Locate the cell with the specified text and output its (x, y) center coordinate. 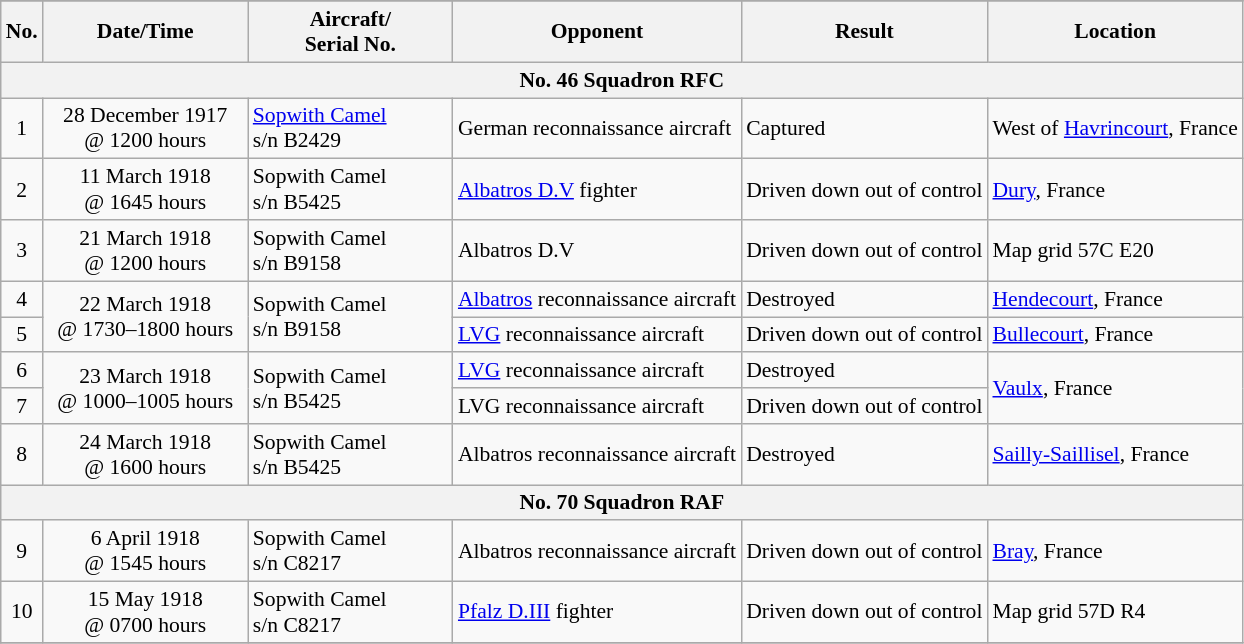
8 (22, 454)
Location (1114, 32)
4 (22, 299)
Pfalz D.III fighter (597, 612)
3 (22, 250)
Map grid 57D R4 (1114, 612)
Hendecourt, France (1114, 299)
Albatros D.V (597, 250)
2 (22, 190)
22 March 1918@ 1730–1800 hours (146, 316)
Bray, France (1114, 552)
6 (22, 371)
Result (864, 32)
Albatros D.V fighter (597, 190)
5 (22, 335)
10 (22, 612)
Sopwith Camel s/n B2429 (350, 128)
1 (22, 128)
6 April 1918@ 1545 hours (146, 552)
28 December 1917@ 1200 hours (146, 128)
No. 46 Squadron RFC (622, 80)
7 (22, 406)
9 (22, 552)
German reconnaissance aircraft (597, 128)
Vaulx, France (1114, 388)
Date/Time (146, 32)
15 May 1918@ 0700 hours (146, 612)
Opponent (597, 32)
Map grid 57C E20 (1114, 250)
No. 70 Squadron RAF (622, 503)
Bullecourt, France (1114, 335)
21 March 1918@ 1200 hours (146, 250)
Sailly-Saillisel, France (1114, 454)
West of Havrincourt, France (1114, 128)
No. (22, 32)
24 March 1918@ 1600 hours (146, 454)
Captured (864, 128)
Aircraft/Serial No. (350, 32)
11 March 1918@ 1645 hours (146, 190)
Dury, France (1114, 190)
23 March 1918@ 1000–1005 hours (146, 388)
